Extract the [x, y] coordinate from the center of the cell holding the provided text.  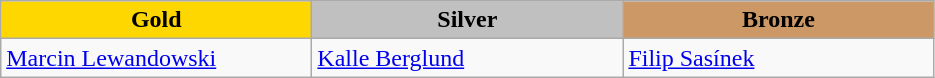
Marcin Lewandowski [156, 58]
Filip Sasínek [778, 58]
Gold [156, 20]
Kalle Berglund [468, 58]
Bronze [778, 20]
Silver [468, 20]
